Output the [X, Y] coordinate of the center of the cell containing the given text.  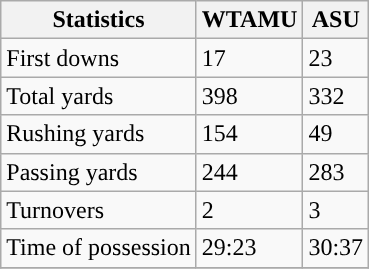
Passing yards [99, 172]
23 [336, 58]
Statistics [99, 20]
Turnovers [99, 210]
29:23 [250, 248]
First downs [99, 58]
ASU [336, 20]
3 [336, 210]
Time of possession [99, 248]
WTAMU [250, 20]
283 [336, 172]
49 [336, 134]
30:37 [336, 248]
17 [250, 58]
154 [250, 134]
Rushing yards [99, 134]
332 [336, 96]
398 [250, 96]
244 [250, 172]
Total yards [99, 96]
2 [250, 210]
